Scan for the cell matching the given text and deliver its (x, y) coordinate at center. 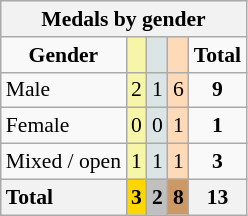
Mixed / open (64, 162)
Male (64, 90)
6 (178, 90)
8 (178, 197)
Female (64, 126)
Gender (64, 55)
9 (218, 90)
13 (218, 197)
Medals by gender (124, 19)
